Scan for the cell matching the given text and deliver its [X, Y] coordinate at center. 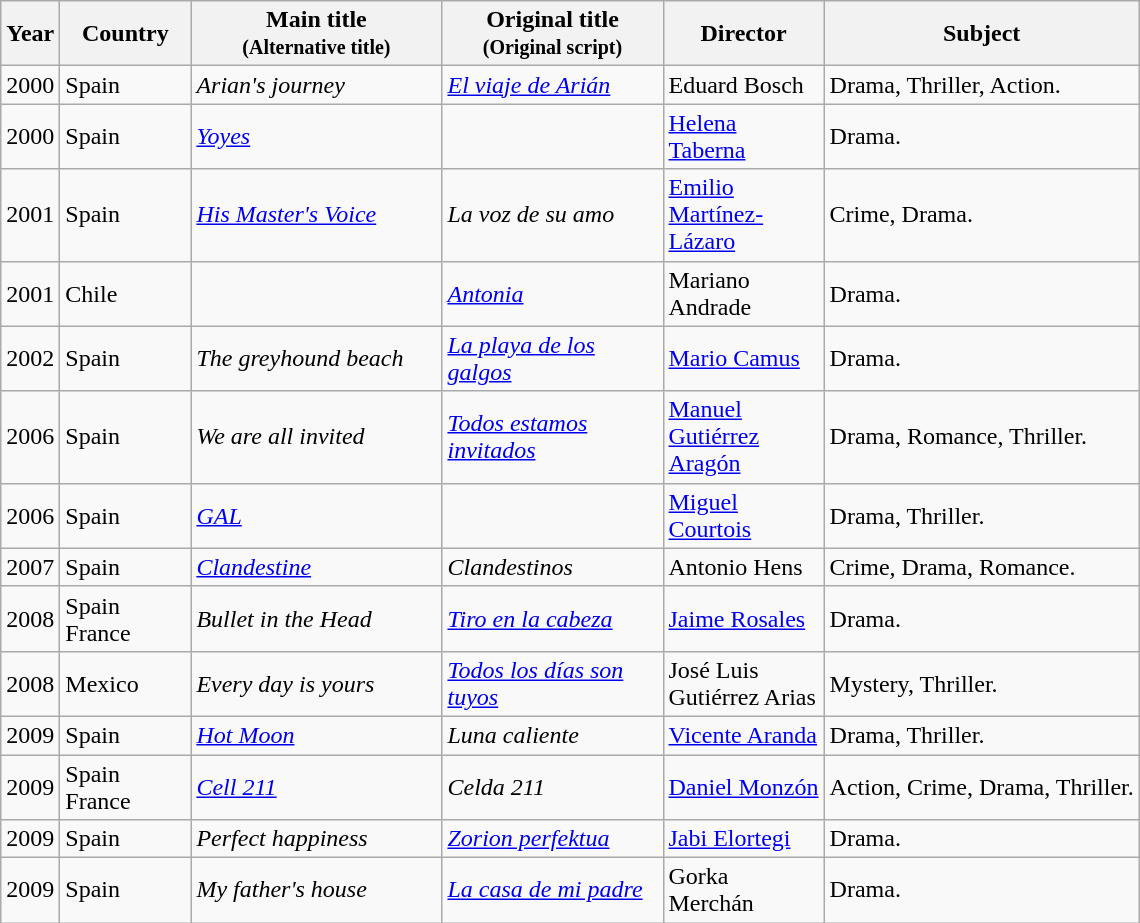
Celda 211 [552, 786]
Every day is yours [316, 684]
GAL [316, 516]
Country [126, 34]
Action, Crime, Drama, Thriller. [982, 786]
Miguel Courtois [744, 516]
Tiro en la cabeza [552, 618]
My father's house [316, 890]
Jaime Rosales [744, 618]
La voz de su amo [552, 215]
Antonio Hens [744, 567]
We are all invited [316, 437]
Hot Moon [316, 735]
Gorka Merchán [744, 890]
Mystery, Thriller. [982, 684]
Drama, Thriller, Action. [982, 85]
Arian's journey [316, 85]
Subject [982, 34]
Todos los días son tuyos [552, 684]
La playa de los galgos [552, 358]
The greyhound beach [316, 358]
Crime, Drama, Romance. [982, 567]
Original title(Original script) [552, 34]
Luna caliente [552, 735]
La casa de mi padre [552, 890]
2007 [30, 567]
Clandestinos [552, 567]
Chile [126, 294]
Director [744, 34]
Yoyes [316, 136]
2002 [30, 358]
Helena Taberna [744, 136]
His Master's Voice [316, 215]
Mariano Andrade [744, 294]
Jabi Elortegi [744, 839]
Vicente Aranda [744, 735]
Bullet in the Head [316, 618]
Clandestine [316, 567]
Manuel Gutiérrez Aragón [744, 437]
José Luis Gutiérrez Arias [744, 684]
Eduard Bosch [744, 85]
Crime, Drama. [982, 215]
Emilio Martínez-Lázaro [744, 215]
Year [30, 34]
El viaje de Arián [552, 85]
Mario Camus [744, 358]
Antonia [552, 294]
Daniel Monzón [744, 786]
Todos estamos invitados [552, 437]
Cell 211 [316, 786]
Zorion perfektua [552, 839]
Mexico [126, 684]
Drama, Romance, Thriller. [982, 437]
Perfect happiness [316, 839]
Main title(Alternative title) [316, 34]
